Extract the (X, Y) coordinate from the center of the cell holding the provided text.  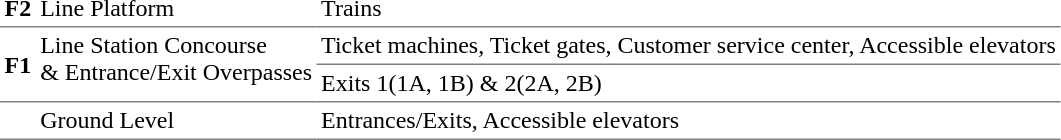
Exits 1(1A, 1B) & 2(2A, 2B) (689, 84)
Line Station Concourse& Entrance/Exit Overpasses (176, 66)
Ticket machines, Ticket gates, Customer service center, Accessible elevators (689, 47)
Ground Level (176, 121)
Entrances/Exits, Accessible elevators (689, 121)
F1 (18, 66)
